Search for the cell housing the specified text and yield its [x, y] center coordinate. 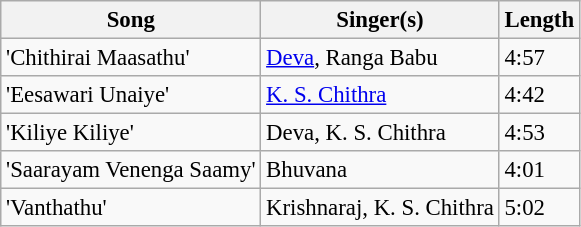
4:57 [539, 58]
Bhuvana [380, 170]
Singer(s) [380, 20]
Song [131, 20]
'Chithirai Maasathu' [131, 58]
'Kiliye Kiliye' [131, 133]
'Saarayam Venenga Saamy' [131, 170]
4:53 [539, 133]
Length [539, 20]
'Vanthathu' [131, 208]
'Eesawari Unaiye' [131, 95]
K. S. Chithra [380, 95]
4:01 [539, 170]
4:42 [539, 95]
Deva, K. S. Chithra [380, 133]
5:02 [539, 208]
Deva, Ranga Babu [380, 58]
Krishnaraj, K. S. Chithra [380, 208]
